Scan for the cell matching the given text and deliver its [x, y] coordinate at center. 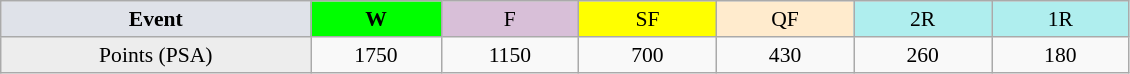
Event [156, 19]
1150 [510, 55]
W [376, 19]
1R [1061, 19]
F [510, 19]
2R [923, 19]
430 [785, 55]
700 [648, 55]
1750 [376, 55]
SF [648, 19]
180 [1061, 55]
260 [923, 55]
QF [785, 19]
Points (PSA) [156, 55]
